Detect which cell encompasses the target text, then output its (x, y) center coordinate. 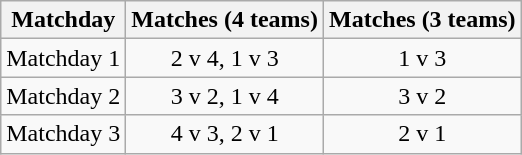
4 v 3, 2 v 1 (225, 134)
Matchday (64, 20)
Matchday 2 (64, 96)
Matchday 1 (64, 58)
Matches (3 teams) (422, 20)
3 v 2, 1 v 4 (225, 96)
3 v 2 (422, 96)
2 v 4, 1 v 3 (225, 58)
1 v 3 (422, 58)
2 v 1 (422, 134)
Matchday 3 (64, 134)
Matches (4 teams) (225, 20)
